Pinpoint the cell where the given text exists, returning its (X, Y) midpoint coordinate. 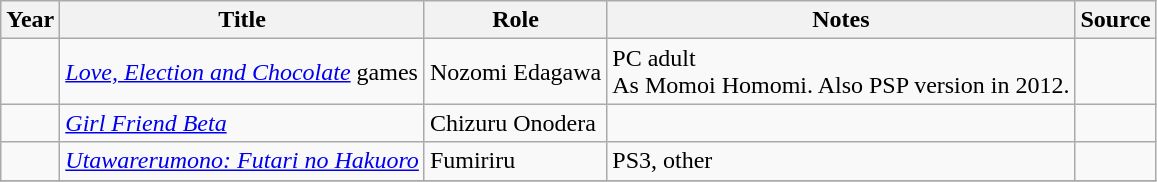
Nozomi Edagawa (515, 72)
PC adultAs Momoi Homomi. Also PSP version in 2012. (841, 72)
PS3, other (841, 161)
Fumiriru (515, 161)
Source (1116, 20)
Notes (841, 20)
Title (242, 20)
Chizuru Onodera (515, 123)
Year (30, 20)
Role (515, 20)
Girl Friend Beta (242, 123)
Love, Election and Chocolate games (242, 72)
Utawarerumono: Futari no Hakuoro (242, 161)
